Determine the (x, y) coordinate at the center of the cell enclosing the given text.  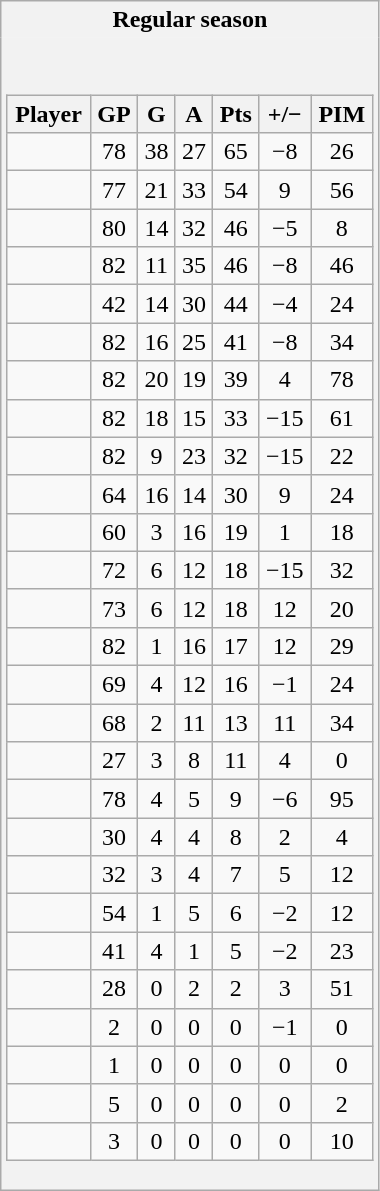
44 (236, 304)
26 (342, 152)
28 (114, 989)
64 (114, 494)
77 (114, 190)
10 (342, 1141)
61 (342, 418)
35 (194, 266)
95 (342, 799)
−4 (285, 304)
Pts (236, 114)
73 (114, 608)
7 (236, 875)
−5 (285, 228)
42 (114, 304)
−6 (285, 799)
A (194, 114)
Regular season (190, 20)
38 (157, 152)
65 (236, 152)
80 (114, 228)
GP (114, 114)
G (157, 114)
72 (114, 570)
+/− (285, 114)
69 (114, 685)
22 (342, 456)
51 (342, 989)
13 (236, 723)
68 (114, 723)
17 (236, 646)
15 (194, 418)
25 (194, 342)
21 (157, 190)
56 (342, 190)
Player (48, 114)
60 (114, 532)
39 (236, 380)
PIM (342, 114)
29 (342, 646)
